Pinpoint the cell where the given text exists, returning its (x, y) midpoint coordinate. 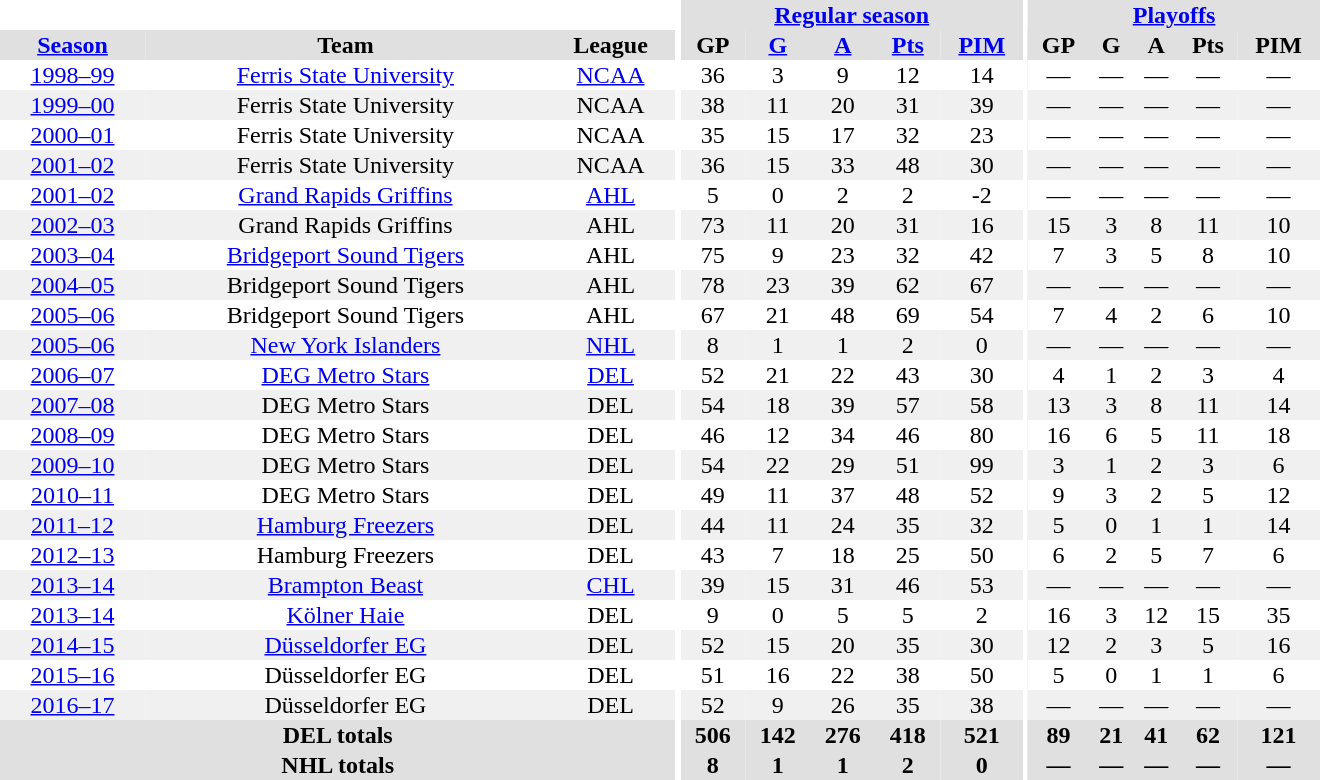
-2 (982, 195)
142 (778, 735)
25 (908, 555)
276 (842, 735)
29 (842, 465)
53 (982, 585)
89 (1058, 735)
NHL (610, 345)
57 (908, 405)
42 (982, 255)
2015–16 (72, 675)
99 (982, 465)
121 (1278, 735)
2009–10 (72, 465)
Brampton Beast (346, 585)
34 (842, 435)
2004–05 (72, 285)
Season (72, 45)
CHL (610, 585)
Playoffs (1174, 15)
2011–12 (72, 525)
2010–11 (72, 495)
41 (1156, 735)
37 (842, 495)
506 (712, 735)
49 (712, 495)
2016–17 (72, 705)
418 (908, 735)
80 (982, 435)
1998–99 (72, 75)
69 (908, 315)
2000–01 (72, 135)
League (610, 45)
58 (982, 405)
DEL totals (338, 735)
2012–13 (72, 555)
13 (1058, 405)
1999–00 (72, 105)
New York Islanders (346, 345)
75 (712, 255)
NHL totals (338, 765)
2007–08 (72, 405)
Kölner Haie (346, 615)
26 (842, 705)
Team (346, 45)
44 (712, 525)
2003–04 (72, 255)
24 (842, 525)
2014–15 (72, 645)
73 (712, 225)
521 (982, 735)
Regular season (852, 15)
2006–07 (72, 375)
17 (842, 135)
33 (842, 165)
78 (712, 285)
2002–03 (72, 225)
2008–09 (72, 435)
